Determine the [X, Y] coordinate at the center of the cell enclosing the given text.  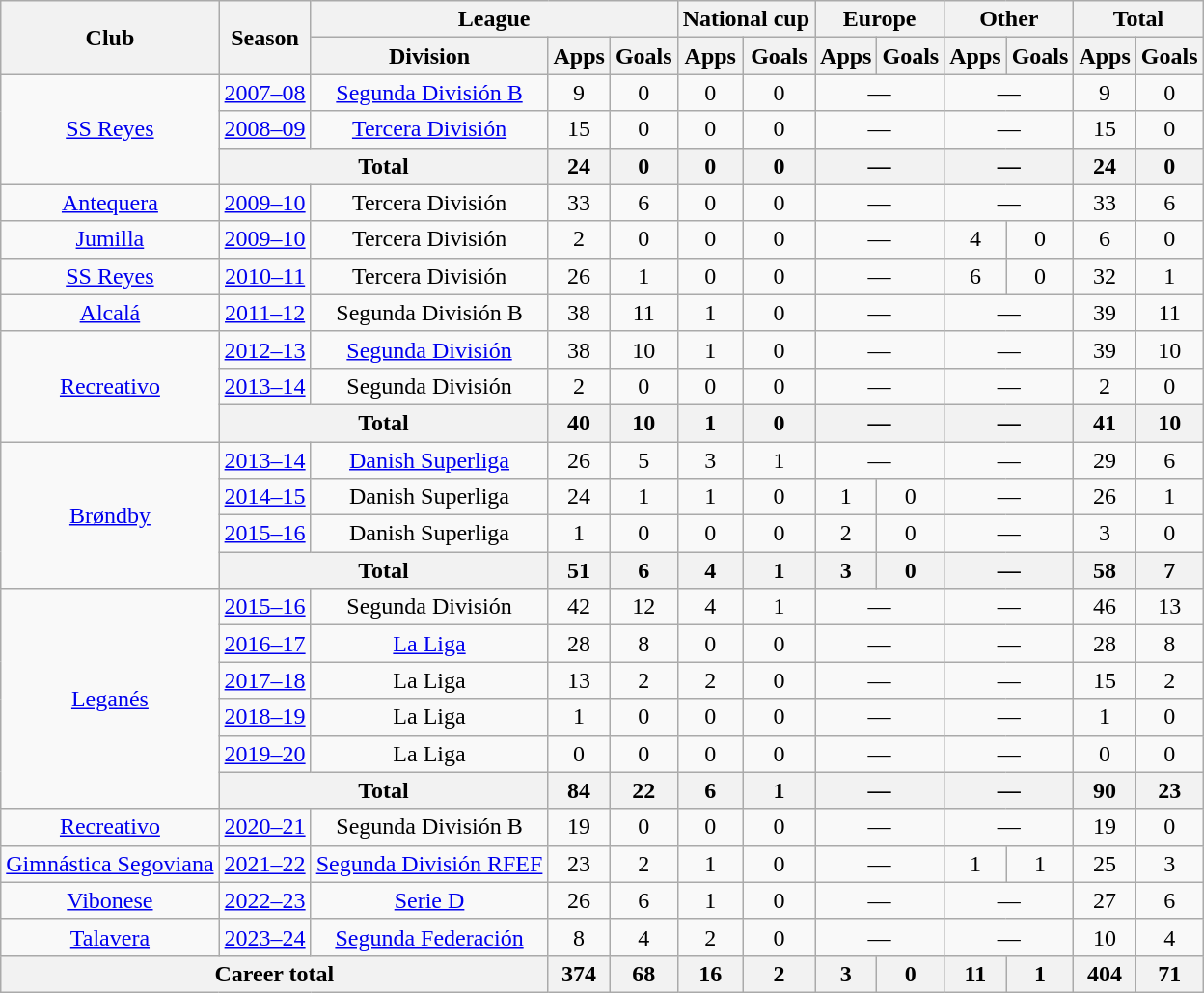
5 [643, 460]
2008–09 [264, 129]
2017–18 [264, 680]
2021–22 [264, 864]
42 [579, 607]
68 [643, 974]
2016–17 [264, 644]
90 [1105, 790]
40 [579, 423]
National cup [746, 19]
Other [1009, 19]
404 [1105, 974]
League [494, 19]
22 [643, 790]
12 [643, 607]
25 [1105, 864]
7 [1169, 570]
2019–20 [264, 754]
84 [579, 790]
2011–12 [264, 313]
Club [110, 38]
Talavera [110, 937]
2010–11 [264, 276]
2007–08 [264, 93]
Vibonese [110, 900]
2020–21 [264, 827]
Antequera [110, 203]
Alcalá [110, 313]
Season [264, 38]
Segunda División RFEF [429, 864]
2012–13 [264, 349]
Brøndby [110, 515]
2022–23 [264, 900]
2018–19 [264, 717]
Europe [880, 19]
Career total [274, 974]
46 [1105, 607]
Jumilla [110, 239]
Leganés [110, 699]
27 [1105, 900]
41 [1105, 423]
Division [429, 56]
2023–24 [264, 937]
Segunda Federación [429, 937]
58 [1105, 570]
32 [1105, 276]
71 [1169, 974]
374 [579, 974]
51 [579, 570]
16 [710, 974]
Serie D [429, 900]
2014–15 [264, 497]
29 [1105, 460]
Gimnástica Segoviana [110, 864]
